Find where the given text appears and provide that cell's center as (x, y) coordinate. 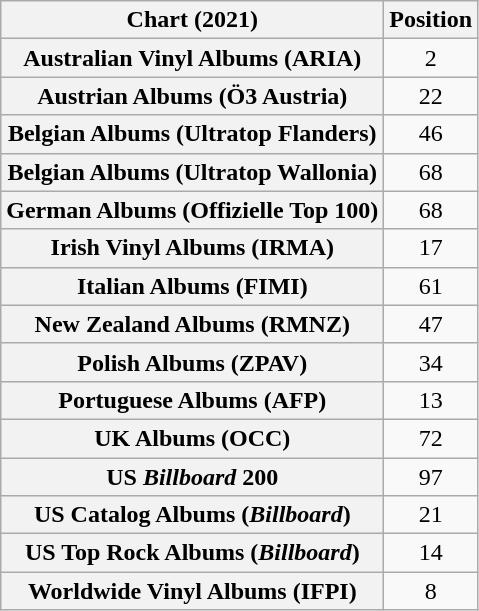
Polish Albums (ZPAV) (192, 362)
Irish Vinyl Albums (IRMA) (192, 248)
Austrian Albums (Ö3 Austria) (192, 96)
Belgian Albums (Ultratop Flanders) (192, 134)
US Top Rock Albums (Billboard) (192, 553)
New Zealand Albums (RMNZ) (192, 324)
13 (431, 400)
Italian Albums (FIMI) (192, 286)
UK Albums (OCC) (192, 438)
Belgian Albums (Ultratop Wallonia) (192, 172)
US Billboard 200 (192, 477)
22 (431, 96)
Australian Vinyl Albums (ARIA) (192, 58)
2 (431, 58)
Chart (2021) (192, 20)
61 (431, 286)
Position (431, 20)
8 (431, 591)
46 (431, 134)
17 (431, 248)
US Catalog Albums (Billboard) (192, 515)
Worldwide Vinyl Albums (IFPI) (192, 591)
34 (431, 362)
47 (431, 324)
97 (431, 477)
German Albums (Offizielle Top 100) (192, 210)
Portuguese Albums (AFP) (192, 400)
72 (431, 438)
21 (431, 515)
14 (431, 553)
